Provide the (X, Y) coordinate of the cell's center where the given text is located.  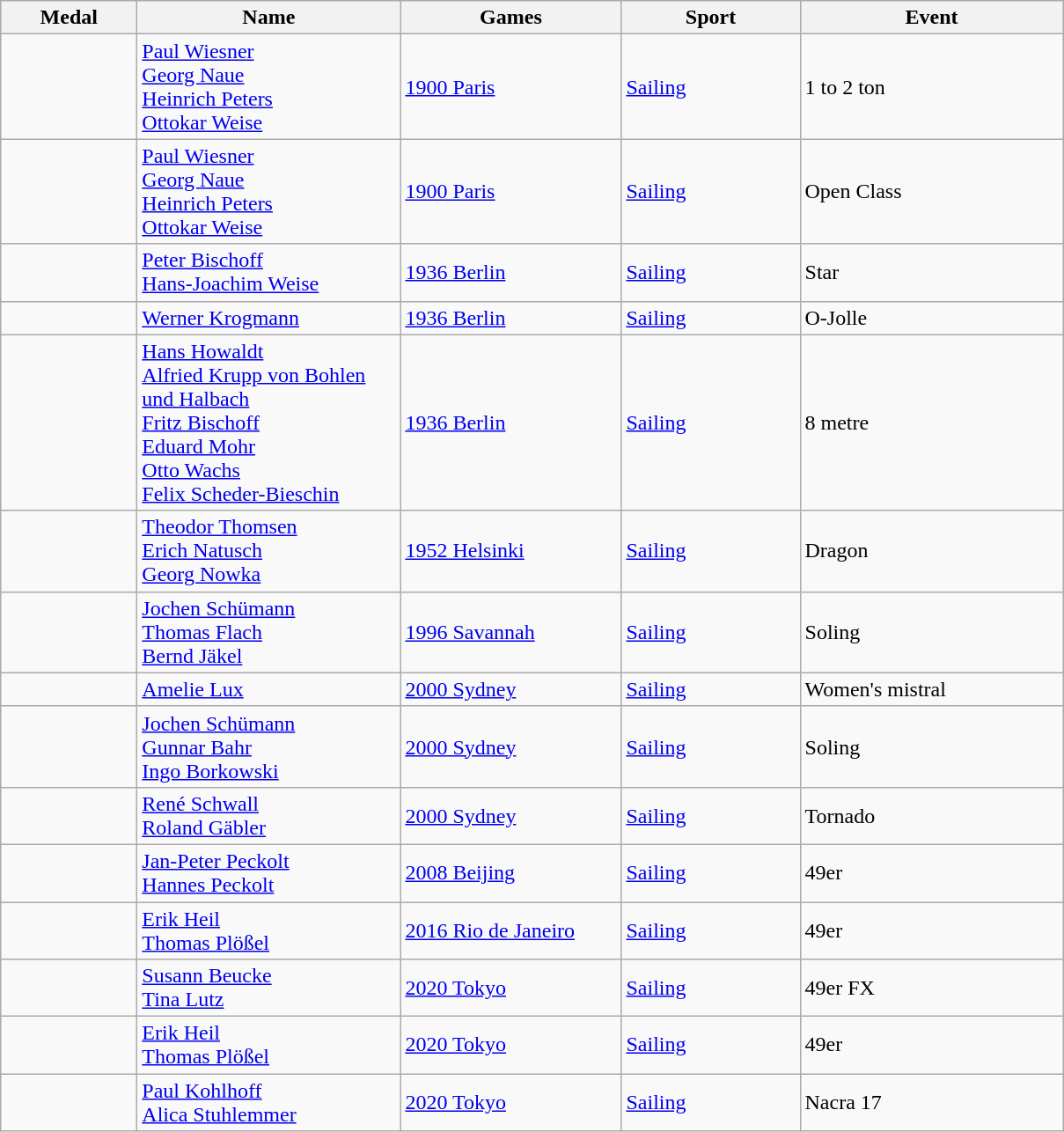
Peter BischoffHans-Joachim Weise (269, 273)
Star (931, 273)
Jan-Peter PeckoltHannes Peckolt (269, 873)
Werner Krogmann (269, 318)
Tornado (931, 815)
Nacra 17 (931, 1102)
Medal (69, 18)
René SchwallRoland Gäbler (269, 815)
49er FX (931, 988)
Name (269, 18)
Games (510, 18)
Theodor ThomsenErich NatuschGeorg Nowka (269, 551)
O-Jolle (931, 318)
1 to 2 ton (931, 86)
Dragon (931, 551)
Sport (711, 18)
1952 Helsinki (510, 551)
8 metre (931, 423)
Open Class (931, 192)
Jochen SchümannThomas FlachBernd Jäkel (269, 632)
1996 Savannah (510, 632)
Jochen SchümannGunnar BahrIngo Borkowski (269, 746)
Paul KohlhoffAlica Stuhlemmer (269, 1102)
Event (931, 18)
Susann BeuckeTina Lutz (269, 988)
2008 Beijing (510, 873)
Women's mistral (931, 689)
2016 Rio de Janeiro (510, 930)
Hans HowaldtAlfried Krupp von Bohlen und HalbachFritz BischoffEduard MohrOtto WachsFelix Scheder-Bieschin (269, 423)
Amelie Lux (269, 689)
